Search for the cell housing the specified text and yield its (X, Y) center coordinate. 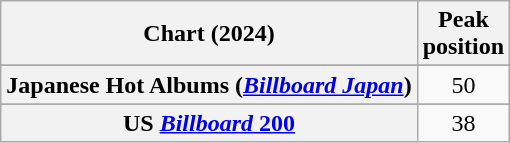
Peakposition (463, 34)
Chart (2024) (209, 34)
US Billboard 200 (209, 123)
38 (463, 123)
50 (463, 85)
Japanese Hot Albums (Billboard Japan) (209, 85)
